Extract the [X, Y] coordinate from the center of the cell holding the provided text.  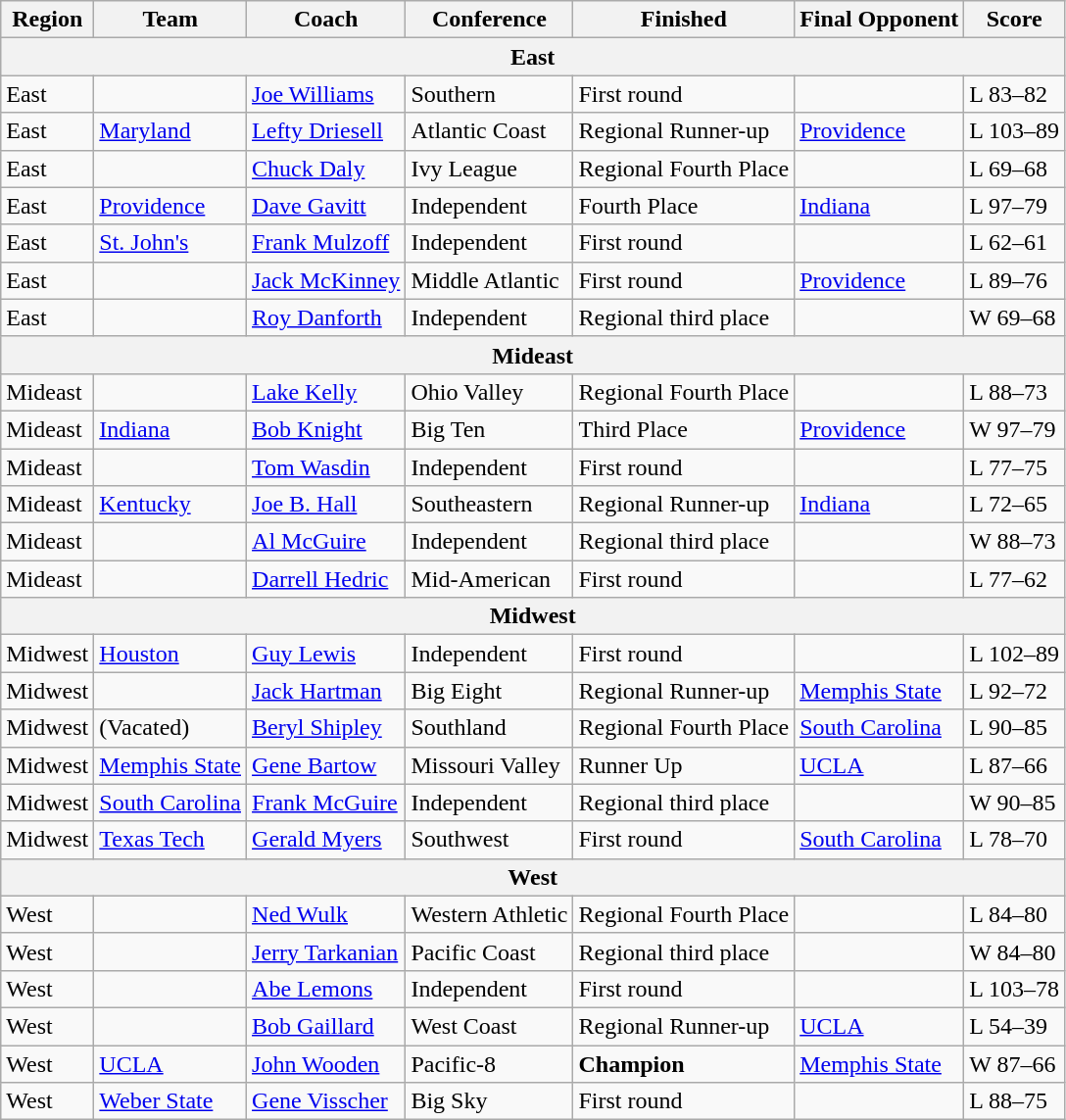
West Coast [490, 1026]
Beryl Shipley [326, 728]
L 77–75 [1015, 467]
Gene Bartow [326, 765]
L 72–65 [1015, 505]
Jerry Tarkanian [326, 951]
Region [47, 20]
Champion [684, 1063]
Lefty Driesell [326, 131]
Mid-American [490, 579]
Runner Up [684, 765]
Southeastern [490, 505]
L 54–39 [1015, 1026]
Conference [490, 20]
Western Athletic [490, 914]
W 97–79 [1015, 429]
Maryland [170, 131]
St. John's [170, 243]
L 97–79 [1015, 206]
Southern [490, 94]
Ned Wulk [326, 914]
John Wooden [326, 1063]
W 90–85 [1015, 803]
Dave Gavitt [326, 206]
L 77–62 [1015, 579]
Atlantic Coast [490, 131]
Team [170, 20]
Jack Hartman [326, 691]
Frank McGuire [326, 803]
Texas Tech [170, 840]
L 78–70 [1015, 840]
Score [1015, 20]
W 87–66 [1015, 1063]
L 84–80 [1015, 914]
Southland [490, 728]
Houston [170, 654]
(Vacated) [170, 728]
Bob Gaillard [326, 1026]
Tom Wasdin [326, 467]
Big Eight [490, 691]
Gerald Myers [326, 840]
Missouri Valley [490, 765]
L 88–75 [1015, 1101]
Roy Danforth [326, 317]
Kentucky [170, 505]
Coach [326, 20]
L 90–85 [1015, 728]
Joe Williams [326, 94]
Darrell Hedric [326, 579]
L 102–89 [1015, 654]
Final Opponent [880, 20]
L 92–72 [1015, 691]
Southwest [490, 840]
Fourth Place [684, 206]
Bob Knight [326, 429]
L 69–68 [1015, 169]
Jack McKinney [326, 280]
L 103–89 [1015, 131]
Frank Mulzoff [326, 243]
Joe B. Hall [326, 505]
L 62–61 [1015, 243]
Ivy League [490, 169]
Guy Lewis [326, 654]
Ohio Valley [490, 392]
W 88–73 [1015, 542]
Pacific-8 [490, 1063]
L 89–76 [1015, 280]
Middle Atlantic [490, 280]
Third Place [684, 429]
Big Sky [490, 1101]
W 84–80 [1015, 951]
L 88–73 [1015, 392]
Weber State [170, 1101]
Abe Lemons [326, 989]
L 103–78 [1015, 989]
Big Ten [490, 429]
W 69–68 [1015, 317]
Lake Kelly [326, 392]
Gene Visscher [326, 1101]
Finished [684, 20]
Pacific Coast [490, 951]
L 83–82 [1015, 94]
Chuck Daly [326, 169]
L 87–66 [1015, 765]
Al McGuire [326, 542]
